Find where the given text appears and provide that cell's center as [x, y] coordinate. 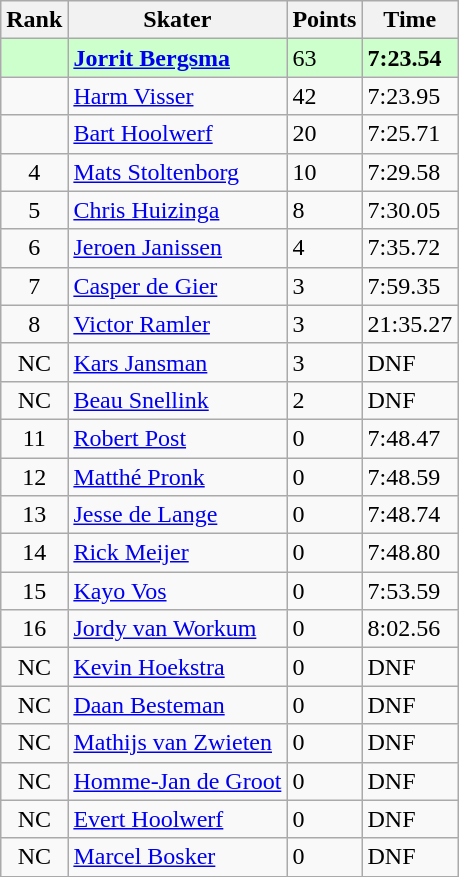
20 [324, 134]
7:59.35 [410, 286]
Bart Hoolwerf [178, 134]
7:29.58 [410, 172]
15 [34, 591]
7:23.54 [410, 58]
Jordy van Workum [178, 629]
7:35.72 [410, 248]
Points [324, 20]
Rank [34, 20]
7:23.95 [410, 96]
11 [34, 438]
7:30.05 [410, 210]
8:02.56 [410, 629]
16 [34, 629]
14 [34, 553]
21:35.27 [410, 324]
63 [324, 58]
Mats Stoltenborg [178, 172]
7:48.47 [410, 438]
Evert Hoolwerf [178, 819]
Jesse de Lange [178, 515]
Rick Meijer [178, 553]
Victor Ramler [178, 324]
7:48.74 [410, 515]
Kayo Vos [178, 591]
13 [34, 515]
7:48.80 [410, 553]
Jorrit Bergsma [178, 58]
Casper de Gier [178, 286]
7 [34, 286]
7:53.59 [410, 591]
Chris Huizinga [178, 210]
10 [324, 172]
Jeroen Janissen [178, 248]
Skater [178, 20]
Homme-Jan de Groot [178, 781]
Kars Jansman [178, 362]
42 [324, 96]
Matthé Pronk [178, 477]
Robert Post [178, 438]
Harm Visser [178, 96]
2 [324, 400]
Marcel Bosker [178, 857]
7:25.71 [410, 134]
Beau Snellink [178, 400]
12 [34, 477]
6 [34, 248]
Mathijs van Zwieten [178, 743]
Time [410, 20]
Daan Besteman [178, 705]
5 [34, 210]
Kevin Hoekstra [178, 667]
7:48.59 [410, 477]
